Locate the cell with the specified text and output its (X, Y) center coordinate. 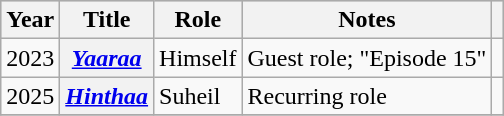
Year (30, 20)
Hinthaa (107, 96)
2023 (30, 58)
Recurring role (367, 96)
Himself (198, 58)
Notes (367, 20)
Role (198, 20)
Title (107, 20)
Yaaraa (107, 58)
Guest role; "Episode 15" (367, 58)
2025 (30, 96)
Suheil (198, 96)
